Extract the [x, y] coordinate from the center of the cell holding the provided text.  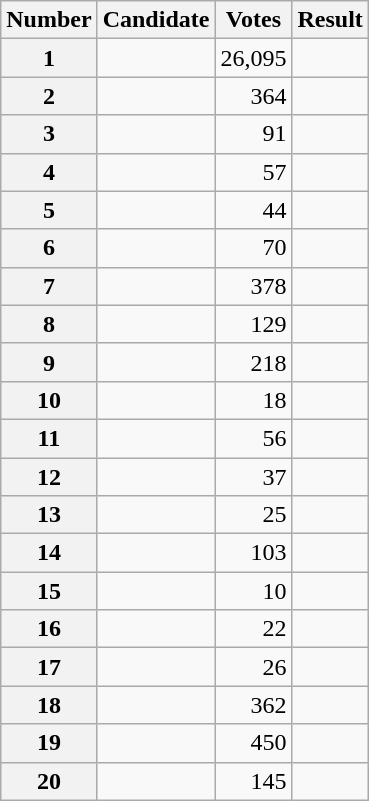
91 [254, 134]
22 [254, 629]
Result [330, 20]
9 [49, 362]
19 [49, 743]
56 [254, 438]
Number [49, 20]
13 [49, 515]
16 [49, 629]
103 [254, 553]
3 [49, 134]
145 [254, 781]
12 [49, 477]
25 [254, 515]
44 [254, 210]
17 [49, 667]
5 [49, 210]
37 [254, 477]
26,095 [254, 58]
Votes [254, 20]
Candidate [156, 20]
14 [49, 553]
129 [254, 324]
362 [254, 705]
450 [254, 743]
11 [49, 438]
364 [254, 96]
20 [49, 781]
26 [254, 667]
2 [49, 96]
70 [254, 248]
378 [254, 286]
1 [49, 58]
57 [254, 172]
15 [49, 591]
218 [254, 362]
7 [49, 286]
6 [49, 248]
4 [49, 172]
8 [49, 324]
